Output the (X, Y) coordinate of the center of the cell containing the given text.  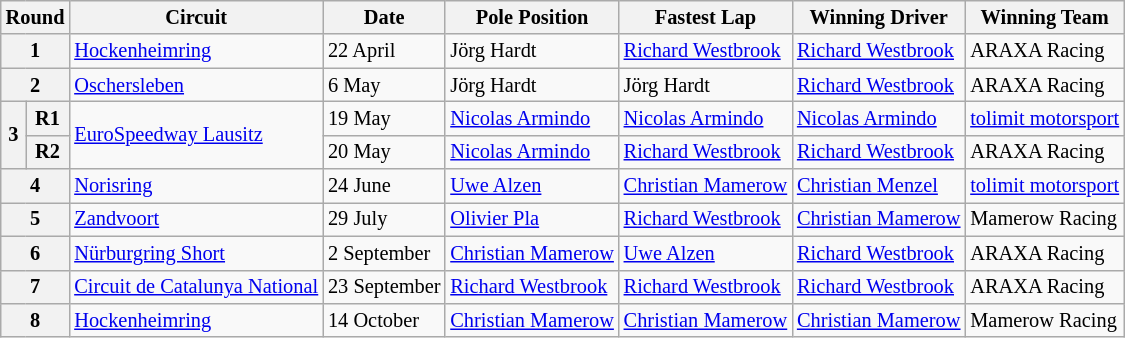
Christian Menzel (878, 186)
Date (384, 17)
24 June (384, 186)
R2 (48, 152)
2 September (384, 253)
Nürburgring Short (196, 253)
Fastest Lap (706, 17)
6 (36, 253)
R1 (48, 118)
Winning Driver (878, 17)
Pole Position (532, 17)
19 May (384, 118)
29 July (384, 219)
14 October (384, 320)
Circuit (196, 17)
5 (36, 219)
Circuit de Catalunya National (196, 287)
EuroSpeedway Lausitz (196, 134)
6 May (384, 85)
Oschersleben (196, 85)
2 (36, 85)
7 (36, 287)
8 (36, 320)
1 (36, 51)
4 (36, 186)
3 (14, 134)
Norisring (196, 186)
Olivier Pla (532, 219)
20 May (384, 152)
23 September (384, 287)
Zandvoort (196, 219)
Winning Team (1044, 17)
Round (36, 17)
22 April (384, 51)
